Capture the cell that displays the provided text and extract its (X, Y) central coordinate. 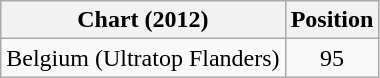
Belgium (Ultratop Flanders) (143, 58)
Position (332, 20)
Chart (2012) (143, 20)
95 (332, 58)
